Determine the [x, y] coordinate at the center of the cell enclosing the given text.  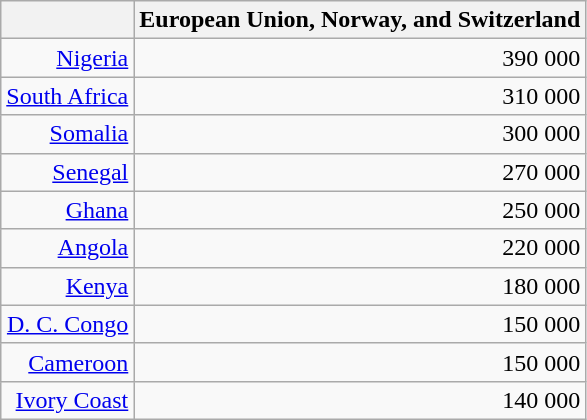
South Africa [68, 96]
180 000 [360, 286]
270 000 [360, 172]
Kenya [68, 286]
220 000 [360, 248]
Cameroon [68, 362]
300 000 [360, 134]
European Union, Norway, and Switzerland [360, 20]
Nigeria [68, 58]
250 000 [360, 210]
Ghana [68, 210]
Ivory Coast [68, 400]
Angola [68, 248]
Senegal [68, 172]
140 000 [360, 400]
310 000 [360, 96]
Somalia [68, 134]
390 000 [360, 58]
D. C. Congo [68, 324]
